Scan for the cell matching the given text and deliver its [x, y] coordinate at center. 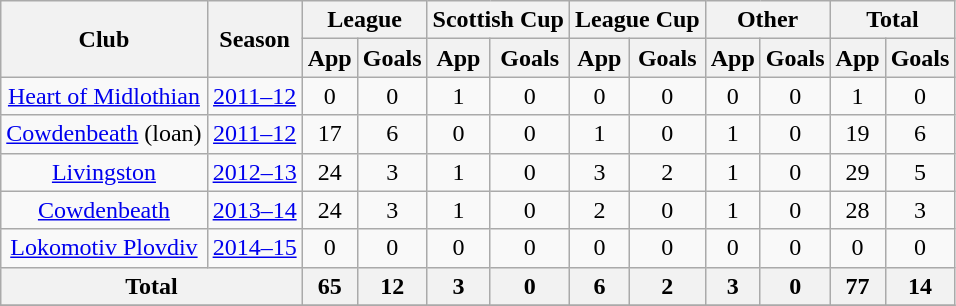
5 [920, 172]
77 [858, 286]
2014–15 [254, 248]
Heart of Midlothian [104, 96]
17 [330, 134]
Club [104, 39]
2012–13 [254, 172]
14 [920, 286]
65 [330, 286]
Cowdenbeath [104, 210]
2013–14 [254, 210]
Scottish Cup [498, 20]
Cowdenbeath (loan) [104, 134]
Lokomotiv Plovdiv [104, 248]
League Cup [637, 20]
28 [858, 210]
29 [858, 172]
Livingston [104, 172]
Season [254, 39]
Other [768, 20]
League [364, 20]
12 [392, 286]
19 [858, 134]
